From the cell containing the given text, extract its center point as (x, y) coordinate. 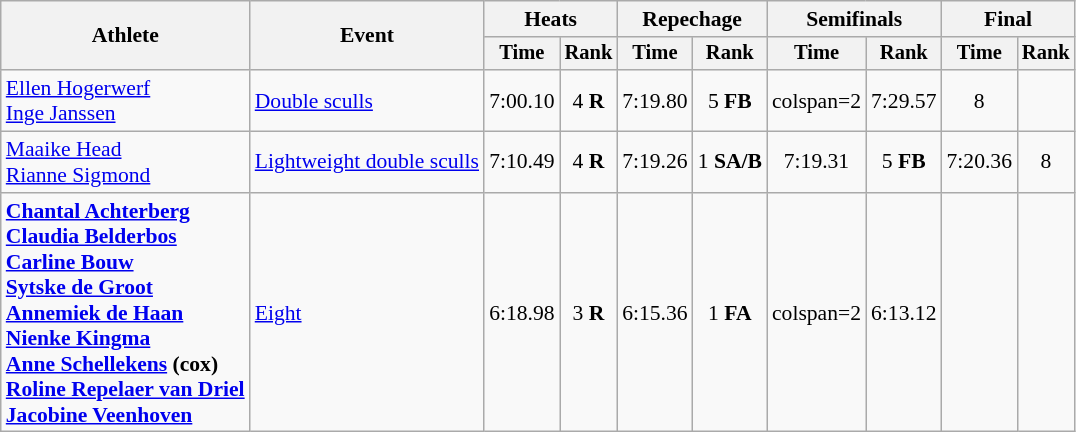
7:00.10 (522, 100)
7:29.57 (904, 100)
Double sculls (367, 100)
7:19.31 (816, 162)
Athlete (126, 36)
7:20.36 (980, 162)
Final (1008, 19)
7:19.80 (654, 100)
1 SA/B (730, 162)
colspan=2 (816, 100)
Maaike HeadRianne Sigmond (126, 162)
Semifinals (854, 19)
7:10.49 (522, 162)
Ellen HogerwerfInge Janssen (126, 100)
Repechage (692, 19)
Lightweight double sculls (367, 162)
7:19.26 (654, 162)
Heats (550, 19)
Event (367, 36)
